For the text-containing cell, return its midpoint in [x, y] coordinate format. 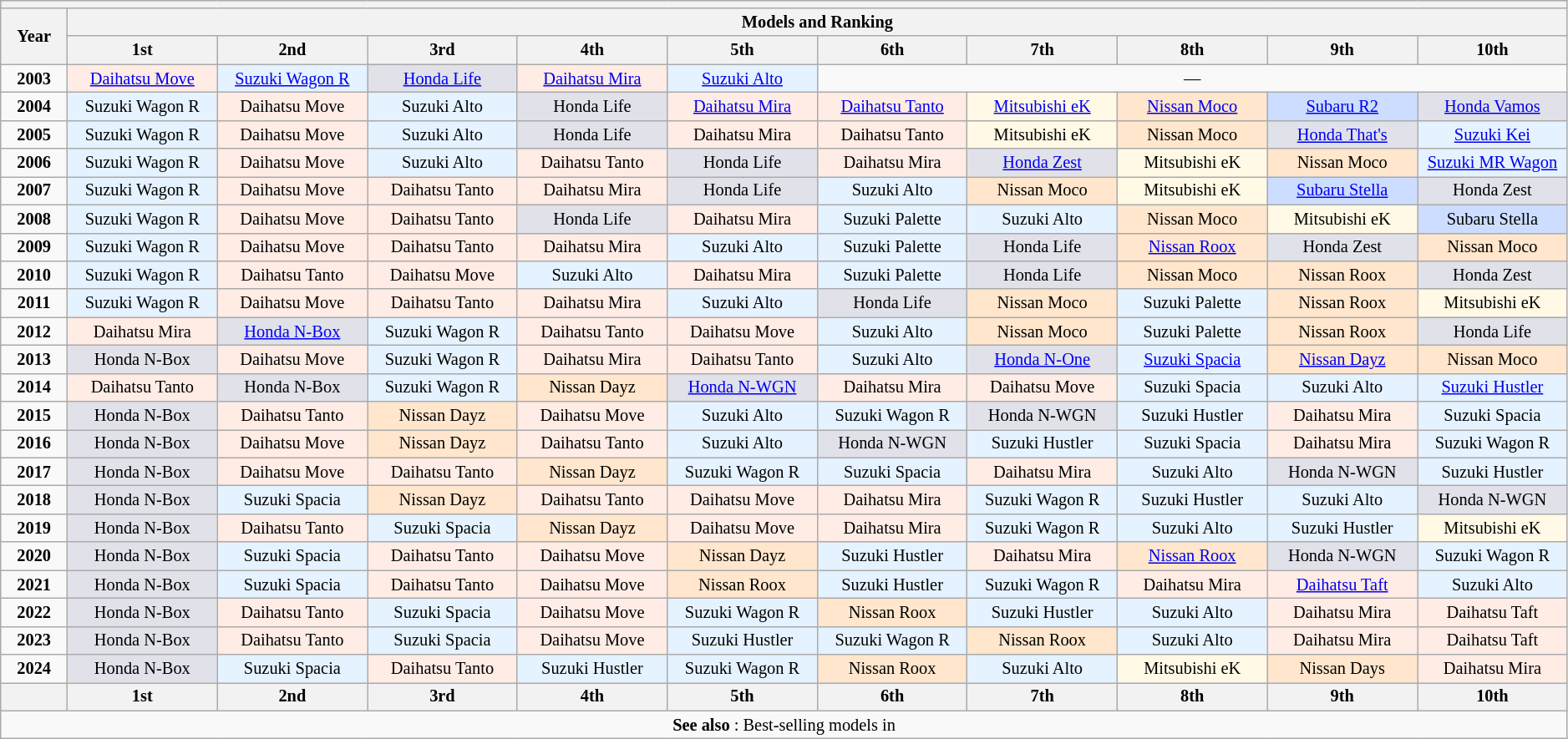
2008 [34, 219]
Suzuki Kei [1493, 134]
2018 [34, 500]
— [1192, 78]
Honda Vamos [1493, 107]
2012 [34, 332]
2003 [34, 78]
Year [34, 37]
Models and Ranking [818, 23]
Suzuki MR Wagon [1493, 163]
2021 [34, 585]
2006 [34, 163]
2017 [34, 472]
Honda That's [1342, 134]
2019 [34, 529]
Subaru R2 [1342, 107]
2023 [34, 640]
2015 [34, 416]
Nissan Days [1342, 669]
2016 [34, 444]
2024 [34, 669]
See also : Best-selling models in [784, 725]
2004 [34, 107]
Honda N-One [1043, 360]
2007 [34, 191]
2022 [34, 613]
2013 [34, 360]
2014 [34, 387]
2010 [34, 276]
2020 [34, 556]
2011 [34, 303]
2009 [34, 247]
2005 [34, 134]
